Capture the cell that displays the provided text and extract its [x, y] central coordinate. 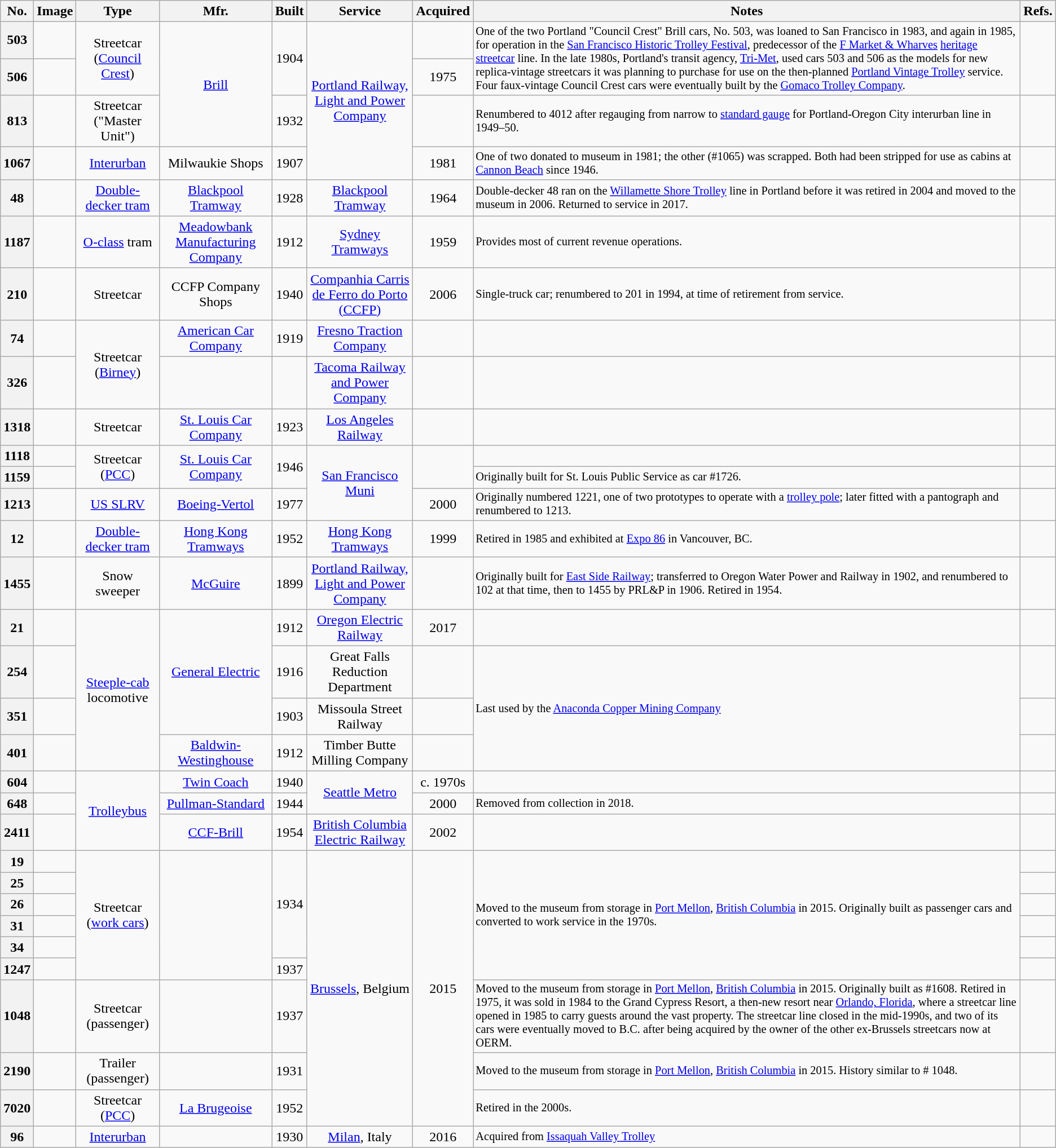
Great Falls Reduction Department [360, 672]
O-class tram [117, 242]
Service [360, 11]
Streetcar (passenger) [117, 1016]
Brussels, Belgium [360, 988]
1964 [443, 197]
Image [55, 11]
48 [17, 197]
21 [17, 627]
1455 [17, 583]
c. 1970s [443, 782]
326 [17, 382]
Fresno Traction Company [360, 338]
CCF-Brill [215, 832]
1907 [289, 164]
7020 [17, 1107]
Milwaukie Shops [215, 164]
Baldwin-Westinghouse [215, 753]
Los Angeles Railway [360, 426]
506 [17, 77]
503 [17, 41]
Streetcar (work cars) [117, 915]
Missoula Street Railway [360, 716]
1899 [289, 583]
Boeing-Vertol [215, 505]
25 [17, 883]
Milan, Italy [360, 1137]
96 [17, 1137]
Twin Coach [215, 782]
British Columbia Electric Railway [360, 832]
1923 [289, 426]
Provides most of current revenue operations. [747, 242]
26 [17, 904]
Removed from collection in 2018. [747, 803]
1954 [289, 832]
31 [17, 926]
Notes [747, 11]
1934 [289, 904]
2002 [443, 832]
Seattle Metro [360, 793]
Pullman-Standard [215, 803]
1118 [17, 456]
1944 [289, 803]
Streetcar (Birney) [117, 364]
254 [17, 672]
McGuire [215, 583]
74 [17, 338]
351 [17, 716]
Single-truck car; renumbered to 201 in 1994, at time of retirement from service. [747, 294]
Retired in 1985 and exhibited at Expo 86 in Vancouver, BC. [747, 539]
Brill [215, 85]
Retired in the 2000s. [747, 1107]
1247 [17, 969]
604 [17, 782]
Mfr. [215, 11]
2006 [443, 294]
210 [17, 294]
CCFP Company Shops [215, 294]
Oregon Electric Railway [360, 627]
Trailer (passenger) [117, 1071]
401 [17, 753]
Steeple-cab locomotive [117, 690]
Refs. [1038, 11]
Acquired from Issaquah Valley Trolley [747, 1137]
Streetcar ("Master Unit") [117, 121]
1977 [289, 505]
Companhia Carris de Ferro do Porto (CCFP) [360, 294]
Originally numbered 1221, one of two prototypes to operate with a trolley pole; later fitted with a pantograph and renumbered to 1213. [747, 505]
Moved to the museum from storage in Port Mellon, British Columbia in 2015. History similar to # 1048. [747, 1071]
San Francisco Muni [360, 483]
Sydney Tramways [360, 242]
2411 [17, 832]
1932 [289, 121]
34 [17, 947]
2016 [443, 1137]
1959 [443, 242]
US SLRV [117, 505]
1975 [443, 77]
648 [17, 803]
1067 [17, 164]
1946 [289, 467]
Timber Butte Milling Company [360, 753]
1904 [289, 59]
1903 [289, 716]
Built [289, 11]
1213 [17, 505]
1187 [17, 242]
1318 [17, 426]
Renumbered to 4012 after regauging from narrow to standard gauge for Portland-Oregon City interurban line in 1949–50. [747, 121]
Acquired [443, 11]
Last used by the Anaconda Copper Mining Company [747, 709]
Streetcar (Council Crest) [117, 59]
American Car Company [215, 338]
1930 [289, 1137]
12 [17, 539]
La Brugeoise [215, 1107]
Tacoma Railway and Power Company [360, 382]
1931 [289, 1071]
2190 [17, 1071]
1999 [443, 539]
1048 [17, 1016]
1928 [289, 197]
Type [117, 11]
No. [17, 11]
Trolleybus [117, 811]
1159 [17, 478]
813 [17, 121]
Originally built for St. Louis Public Service as car #1726. [747, 478]
Meadowbank Manufacturing Company [215, 242]
One of two donated to museum in 1981; the other (#1065) was scrapped. Both had been stripped for use as cabins at Cannon Beach since 1946. [747, 164]
2015 [443, 988]
2017 [443, 627]
Snow sweeper [117, 583]
1916 [289, 672]
General Electric [215, 672]
19 [17, 862]
1919 [289, 338]
1981 [443, 164]
